Detect which cell encompasses the target text, then output its [x, y] center coordinate. 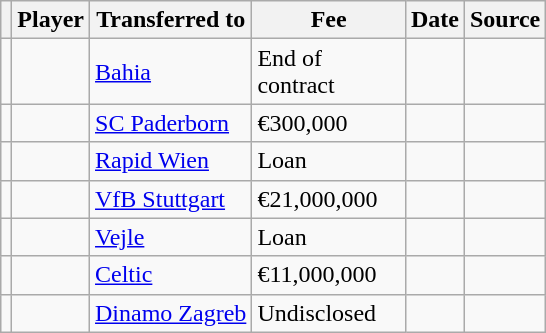
Vejle [171, 237]
Source [504, 20]
Undisclosed [329, 313]
€21,000,000 [329, 199]
Player [51, 20]
Transferred to [171, 20]
VfB Stuttgart [171, 199]
Date [434, 20]
Rapid Wien [171, 161]
Fee [329, 20]
€11,000,000 [329, 275]
SC Paderborn [171, 123]
Celtic [171, 275]
End of contract [329, 72]
Dinamo Zagreb [171, 313]
€300,000 [329, 123]
Bahia [171, 72]
